For the text-containing cell, return its midpoint in [X, Y] coordinate format. 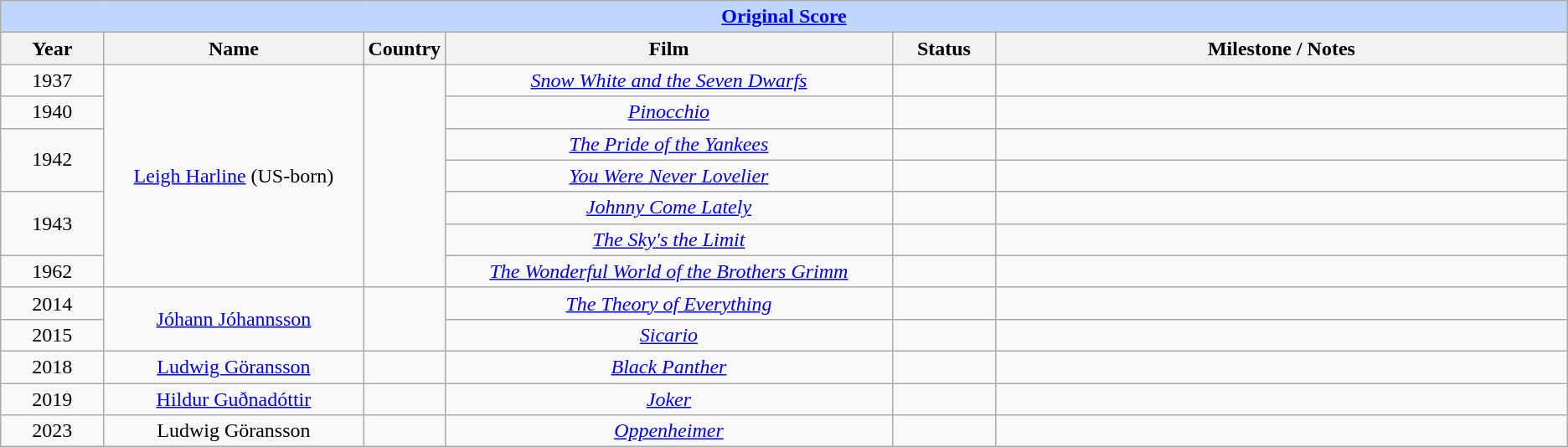
The Pride of the Yankees [669, 144]
Snow White and the Seven Dwarfs [669, 80]
Hildur Guðnadóttir [234, 399]
Pinocchio [669, 112]
Milestone / Notes [1282, 49]
1940 [52, 112]
1937 [52, 80]
Sicario [669, 335]
You Were Never Lovelier [669, 176]
2018 [52, 367]
1943 [52, 223]
Film [669, 49]
Original Score [784, 17]
2014 [52, 303]
2015 [52, 335]
Oppenheimer [669, 431]
1962 [52, 271]
Status [943, 49]
2023 [52, 431]
Leigh Harline (US-born) [234, 176]
Country [405, 49]
2019 [52, 399]
The Theory of Everything [669, 303]
The Wonderful World of the Brothers Grimm [669, 271]
Jóhann Jóhannsson [234, 319]
Johnny Come Lately [669, 208]
Year [52, 49]
Black Panther [669, 367]
Joker [669, 399]
1942 [52, 160]
The Sky's the Limit [669, 239]
Name [234, 49]
